Pinpoint the cell where the given text exists, returning its [x, y] midpoint coordinate. 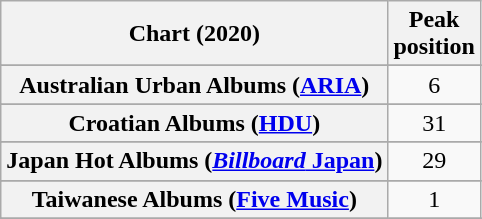
Taiwanese Albums (Five Music) [194, 199]
1 [434, 199]
6 [434, 85]
Croatian Albums (HDU) [194, 123]
31 [434, 123]
Japan Hot Albums (Billboard Japan) [194, 161]
Chart (2020) [194, 34]
Peakposition [434, 34]
Australian Urban Albums (ARIA) [194, 85]
29 [434, 161]
